From the cell containing the given text, extract its center point as [X, Y] coordinate. 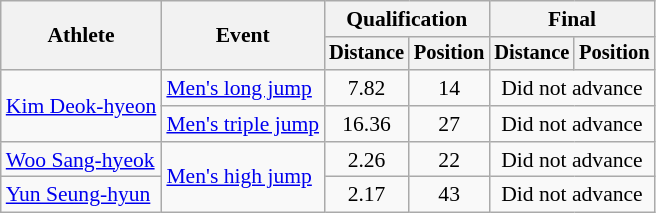
2.17 [366, 195]
7.82 [366, 88]
Yun Seung-hyun [82, 195]
Men's high jump [242, 178]
43 [449, 195]
2.26 [366, 160]
Men's triple jump [242, 124]
Men's long jump [242, 88]
14 [449, 88]
Final [572, 19]
Event [242, 36]
27 [449, 124]
Qualification [406, 19]
16.36 [366, 124]
Kim Deok-hyeon [82, 106]
Athlete [82, 36]
Woo Sang-hyeok [82, 160]
22 [449, 160]
